Extract the (X, Y) coordinate from the center of the cell holding the provided text.  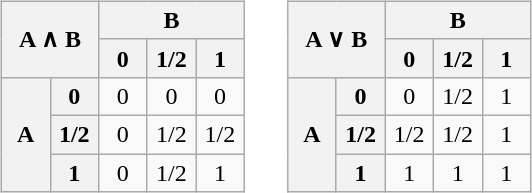
A ∧ B (50, 39)
A ∨ B (336, 39)
